Extract the (X, Y) coordinate from the center of the cell holding the provided text.  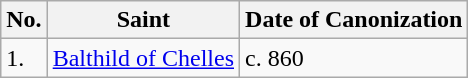
1. (24, 58)
Saint (143, 20)
Date of Canonization (354, 20)
No. (24, 20)
Balthild of Chelles (143, 58)
c. 860 (354, 58)
